Extract the (x, y) coordinate from the center of the cell holding the provided text.  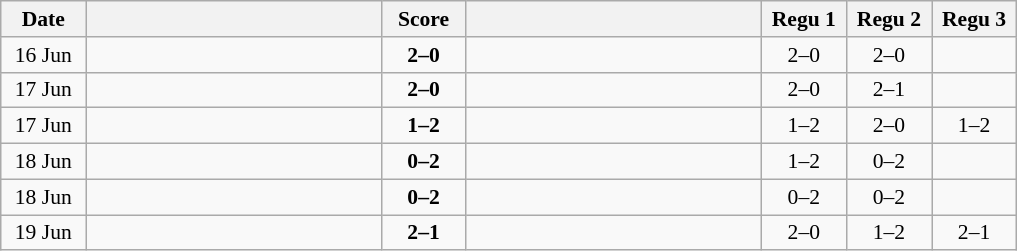
Regu 2 (888, 19)
Regu 3 (974, 19)
19 Jun (44, 233)
16 Jun (44, 55)
Date (44, 19)
Score (424, 19)
Regu 1 (804, 19)
